Determine the [x, y] coordinate at the center of the cell enclosing the given text.  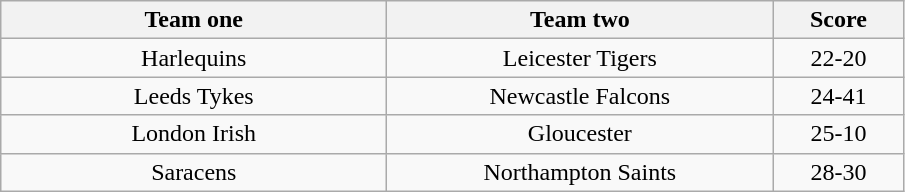
London Irish [194, 134]
Gloucester [580, 134]
Leicester Tigers [580, 58]
Team one [194, 20]
28-30 [838, 172]
22-20 [838, 58]
Newcastle Falcons [580, 96]
Northampton Saints [580, 172]
Saracens [194, 172]
Harlequins [194, 58]
Score [838, 20]
25-10 [838, 134]
Team two [580, 20]
Leeds Tykes [194, 96]
24-41 [838, 96]
